From the cell containing the given text, extract its center point as [x, y] coordinate. 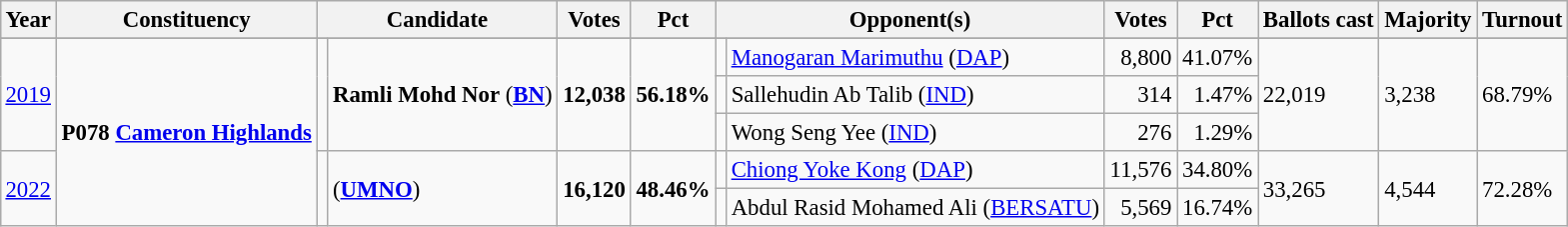
(UMNO) [443, 188]
72.28% [1523, 188]
4,544 [1428, 188]
48.46% [674, 188]
22,019 [1319, 94]
12,038 [594, 94]
56.18% [674, 94]
34.80% [1217, 170]
Manogaran Marimuthu (DAP) [915, 57]
5,569 [1140, 208]
16.74% [1217, 208]
16,120 [594, 188]
11,576 [1140, 170]
1.47% [1217, 95]
Sallehudin Ab Talib (IND) [915, 95]
Wong Seng Yee (IND) [915, 133]
Ramli Mohd Nor (BN) [443, 94]
Ballots cast [1319, 20]
68.79% [1523, 94]
314 [1140, 95]
33,265 [1319, 188]
Turnout [1523, 20]
8,800 [1140, 57]
Opponent(s) [910, 20]
P078 Cameron Highlands [186, 132]
Year [28, 20]
2022 [28, 188]
Constituency [186, 20]
276 [1140, 133]
2019 [28, 94]
Chiong Yoke Kong (DAP) [915, 170]
3,238 [1428, 94]
1.29% [1217, 133]
41.07% [1217, 57]
Abdul Rasid Mohamed Ali (BERSATU) [915, 208]
Candidate [438, 20]
Majority [1428, 20]
